Output the (x, y) coordinate of the center of the cell containing the given text.  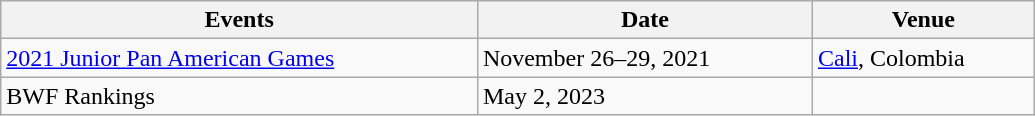
Events (240, 20)
BWF Rankings (240, 96)
2021 Junior Pan American Games (240, 58)
Date (644, 20)
Cali, Colombia (923, 58)
May 2, 2023 (644, 96)
November 26–29, 2021 (644, 58)
Venue (923, 20)
